Locate the cell with the specified text and output its [X, Y] center coordinate. 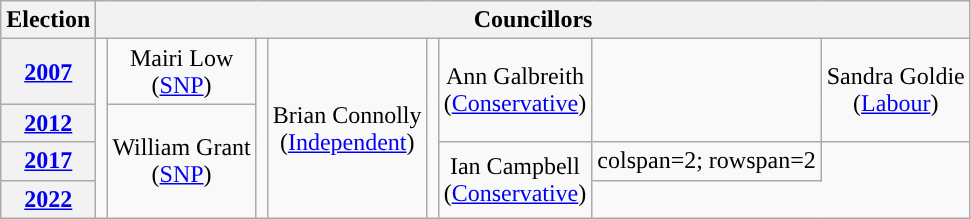
Brian Connolly(Independent) [347, 128]
Councillors [533, 20]
Election [48, 20]
Ann Galbreith(Conservative) [515, 90]
2017 [48, 161]
colspan=2; rowspan=2 [706, 161]
William Grant(SNP) [182, 161]
Ian Campbell(Conservative) [515, 180]
Sandra Goldie(Labour) [896, 90]
2012 [48, 123]
2022 [48, 199]
2007 [48, 72]
Mairi Low(SNP) [182, 72]
